Find where the given text appears and provide that cell's center as (x, y) coordinate. 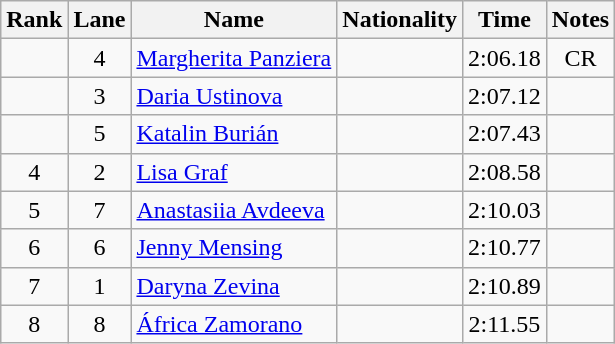
2 (100, 172)
Lane (100, 20)
Lisa Graf (234, 172)
2:10.89 (505, 286)
Jenny Mensing (234, 248)
2:06.18 (505, 58)
2:08.58 (505, 172)
Margherita Panziera (234, 58)
2:11.55 (505, 324)
2:10.03 (505, 210)
1 (100, 286)
2:10.77 (505, 248)
Rank (34, 20)
Time (505, 20)
3 (100, 96)
Anastasiia Avdeeva (234, 210)
Daryna Zevina (234, 286)
Name (234, 20)
Daria Ustinova (234, 96)
África Zamorano (234, 324)
Katalin Burián (234, 134)
2:07.43 (505, 134)
Nationality (400, 20)
Notes (580, 20)
CR (580, 58)
2:07.12 (505, 96)
